Pinpoint the cell where the given text exists, returning its [x, y] midpoint coordinate. 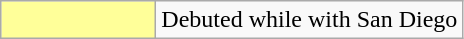
Debuted while with San Diego [310, 20]
